Locate the cell with the specified text and output its [x, y] center coordinate. 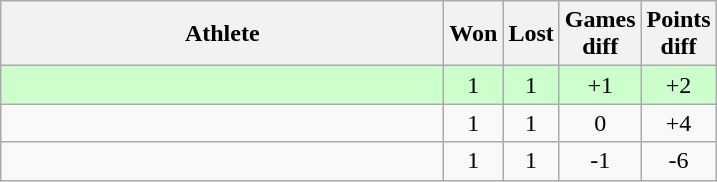
-1 [600, 161]
Gamesdiff [600, 34]
Athlete [222, 34]
+4 [678, 123]
-6 [678, 161]
+2 [678, 85]
+1 [600, 85]
0 [600, 123]
Pointsdiff [678, 34]
Won [474, 34]
Lost [531, 34]
